Return (x, y) of the center of cell containing provided text 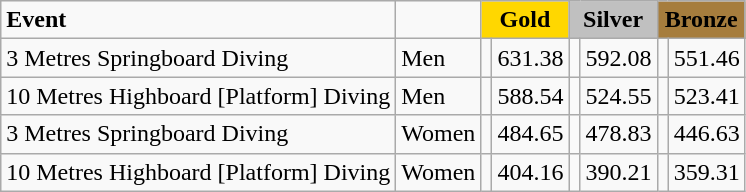
390.21 (618, 172)
631.38 (530, 58)
Bronze (701, 20)
404.16 (530, 172)
484.65 (530, 134)
588.54 (530, 96)
Gold (525, 20)
446.63 (706, 134)
Silver (613, 20)
551.46 (706, 58)
478.83 (618, 134)
359.31 (706, 172)
524.55 (618, 96)
Event (198, 20)
523.41 (706, 96)
592.08 (618, 58)
